For the text-containing cell, return its midpoint in (x, y) coordinate format. 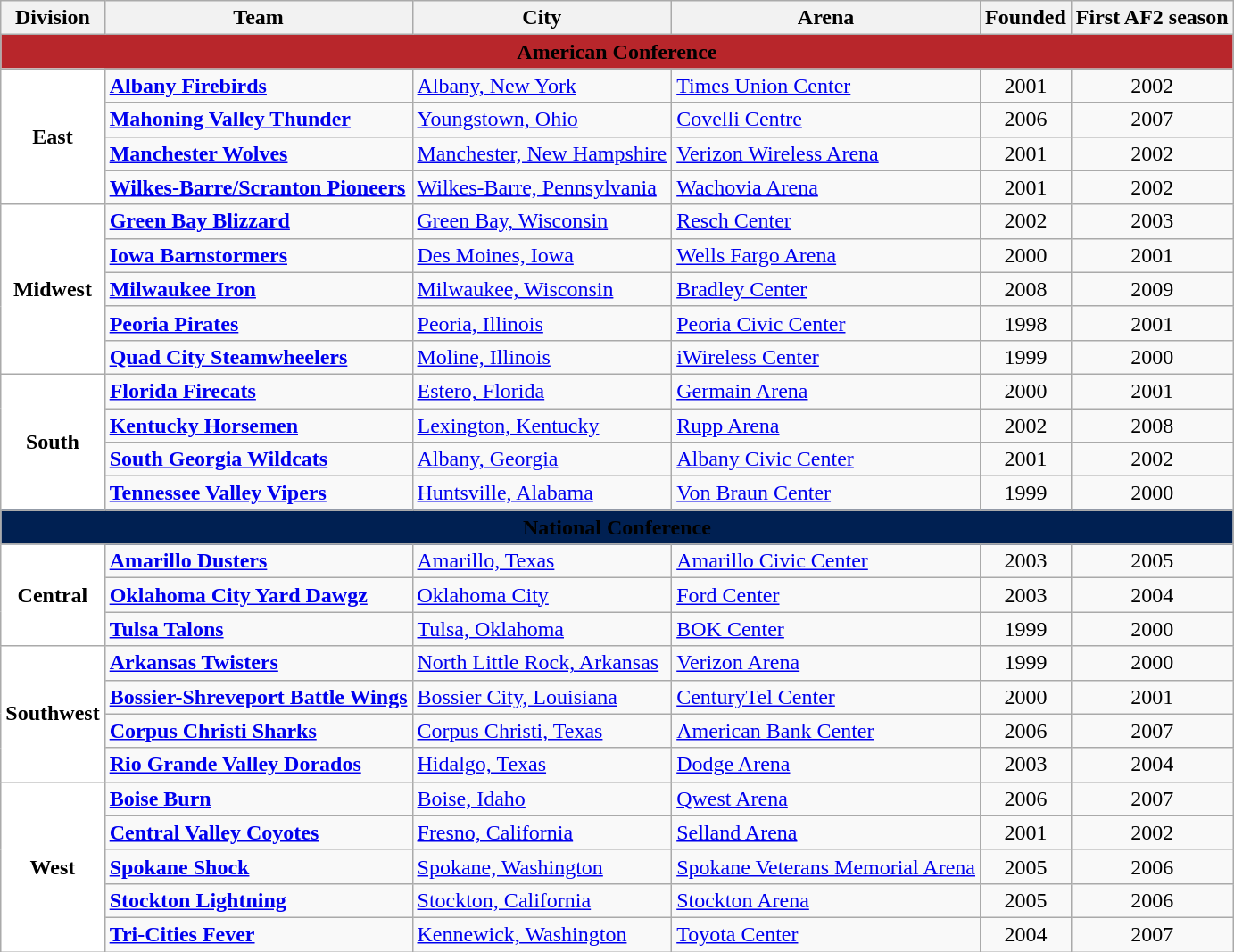
Spokane Shock (259, 866)
Lexington, Kentucky (542, 426)
Tennessee Valley Vipers (259, 493)
Milwaukee Iron (259, 289)
West (53, 866)
Ford Center (826, 595)
Arena (826, 18)
Green Bay Blizzard (259, 221)
Stockton Arena (826, 900)
Peoria, Illinois (542, 323)
BOK Center (826, 629)
Bradley Center (826, 289)
Amarillo, Texas (542, 561)
Rio Grande Valley Dorados (259, 765)
Tulsa Talons (259, 629)
Spokane, Washington (542, 866)
American Bank Center (826, 731)
Corpus Christi, Texas (542, 731)
Manchester, New Hampshire (542, 153)
Rupp Arena (826, 426)
Manchester Wolves (259, 153)
Toyota Center (826, 934)
Boise Burn (259, 799)
1998 (1026, 323)
Bossier-Shreveport Battle Wings (259, 697)
North Little Rock, Arkansas (542, 663)
Iowa Barnstormers (259, 255)
Youngstown, Ohio (542, 120)
CenturyTel Center (826, 697)
East (53, 137)
2009 (1152, 289)
Resch Center (826, 221)
Estero, Florida (542, 391)
Von Braun Center (826, 493)
Dodge Arena (826, 765)
Corpus Christi Sharks (259, 731)
Wilkes-Barre, Pennsylvania (542, 187)
National Conference (617, 527)
Wells Fargo Arena (826, 255)
Florida Firecats (259, 391)
Hidalgo, Texas (542, 765)
Founded (1026, 18)
Milwaukee, Wisconsin (542, 289)
Midwest (53, 289)
Spokane Veterans Memorial Arena (826, 866)
Oklahoma City (542, 595)
Fresno, California (542, 832)
Huntsville, Alabama (542, 493)
Covelli Centre (826, 120)
Albany, Georgia (542, 459)
Stockton Lightning (259, 900)
Albany Firebirds (259, 86)
South Georgia Wildcats (259, 459)
Green Bay, Wisconsin (542, 221)
Boise, Idaho (542, 799)
American Conference (617, 52)
Kennewick, Washington (542, 934)
Verizon Arena (826, 663)
Team (259, 18)
Moline, Illinois (542, 357)
Germain Arena (826, 391)
Wilkes-Barre/Scranton Pioneers (259, 187)
Quad City Steamwheelers (259, 357)
Times Union Center (826, 86)
South (53, 442)
Amarillo Civic Center (826, 561)
Verizon Wireless Arena (826, 153)
Stockton, California (542, 900)
Division (53, 18)
Peoria Pirates (259, 323)
First AF2 season (1152, 18)
Arkansas Twisters (259, 663)
Central (53, 595)
Southwest (53, 714)
Bossier City, Louisiana (542, 697)
Kentucky Horsemen (259, 426)
Central Valley Coyotes (259, 832)
Albany Civic Center (826, 459)
Qwest Arena (826, 799)
Mahoning Valley Thunder (259, 120)
Oklahoma City Yard Dawgz (259, 595)
Peoria Civic Center (826, 323)
Tulsa, Oklahoma (542, 629)
iWireless Center (826, 357)
Des Moines, Iowa (542, 255)
Albany, New York (542, 86)
City (542, 18)
Selland Arena (826, 832)
Tri-Cities Fever (259, 934)
Wachovia Arena (826, 187)
Amarillo Dusters (259, 561)
